Pinpoint the cell where the given text exists, returning its [X, Y] midpoint coordinate. 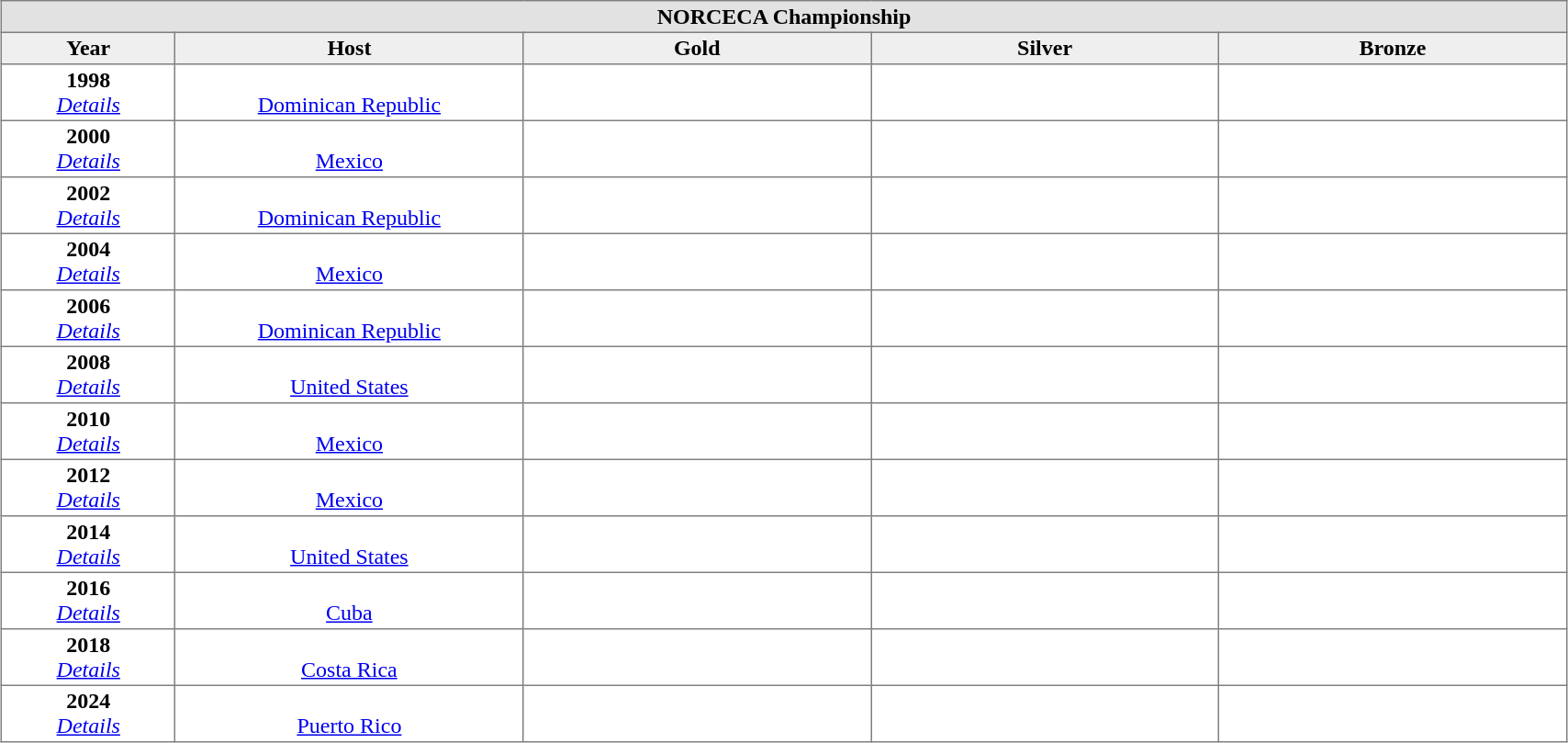
Host [349, 48]
Year [88, 48]
2002Details [88, 206]
2000Details [88, 149]
2014Details [88, 545]
NORCECA Championship [784, 17]
2024Details [88, 714]
2010Details [88, 432]
Cuba [349, 601]
Bronze [1394, 48]
2004Details [88, 262]
2018Details [88, 658]
2006Details [88, 319]
2008Details [88, 375]
Costa Rica [349, 658]
2012Details [88, 488]
1998Details [88, 93]
Puerto Rico [349, 714]
Silver [1045, 48]
Gold [698, 48]
2016Details [88, 601]
